Determine the [X, Y] coordinate at the center of the cell enclosing the given text.  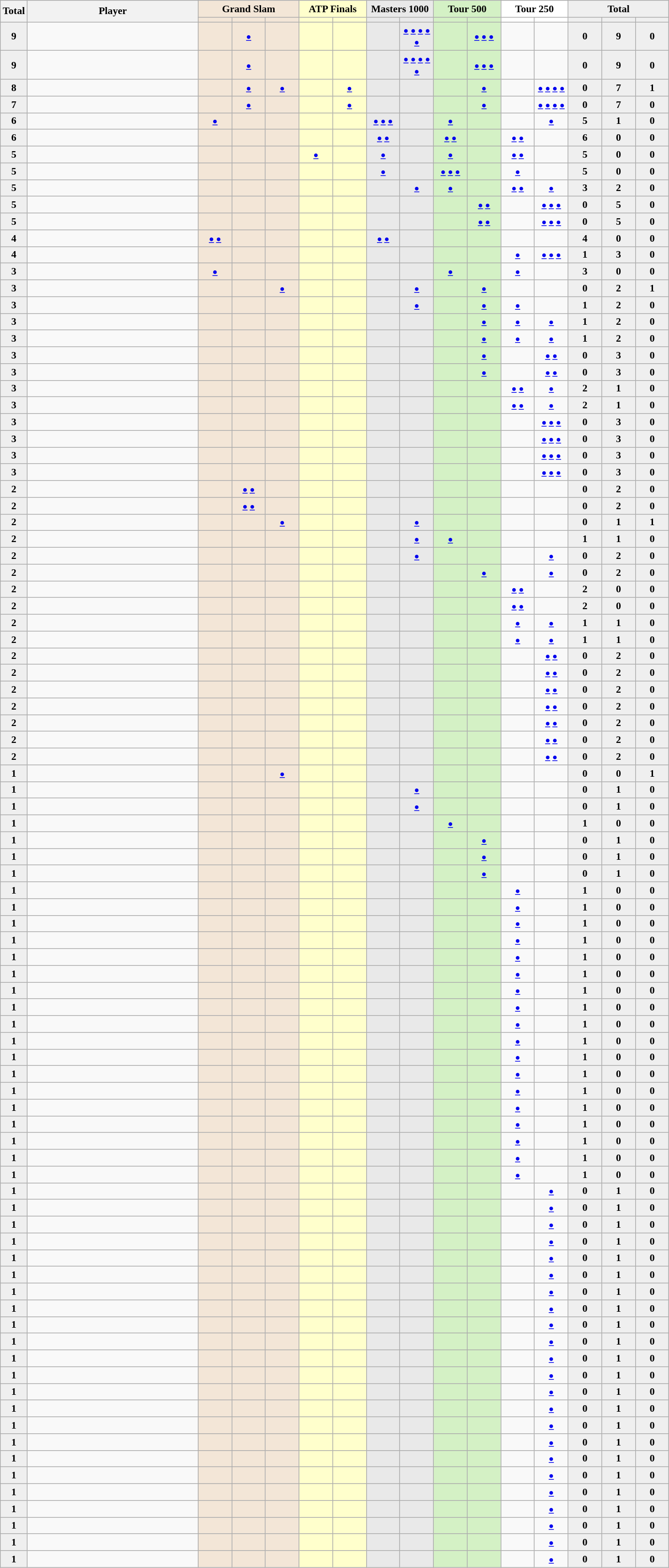
Tour 500 [468, 9]
Masters 1000 [400, 9]
8 [14, 88]
ATP Finals [332, 9]
Grand Slam [249, 9]
Player [113, 11]
Tour 250 [534, 9]
